Return [x, y] of the center of cell containing provided text 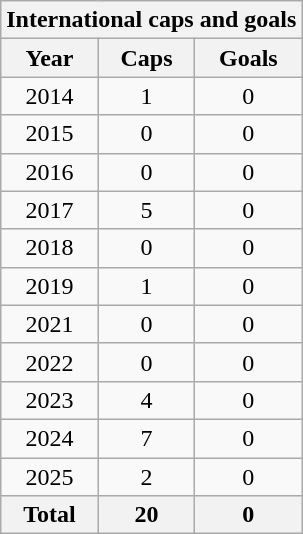
2025 [50, 477]
7 [146, 438]
Goals [248, 58]
2016 [50, 172]
2015 [50, 134]
2019 [50, 286]
2022 [50, 362]
2021 [50, 324]
2017 [50, 210]
2018 [50, 248]
International caps and goals [152, 20]
5 [146, 210]
2023 [50, 400]
2014 [50, 96]
20 [146, 515]
2024 [50, 438]
4 [146, 400]
Total [50, 515]
2 [146, 477]
Year [50, 58]
Caps [146, 58]
